Scan for the cell matching the given text and deliver its (X, Y) coordinate at center. 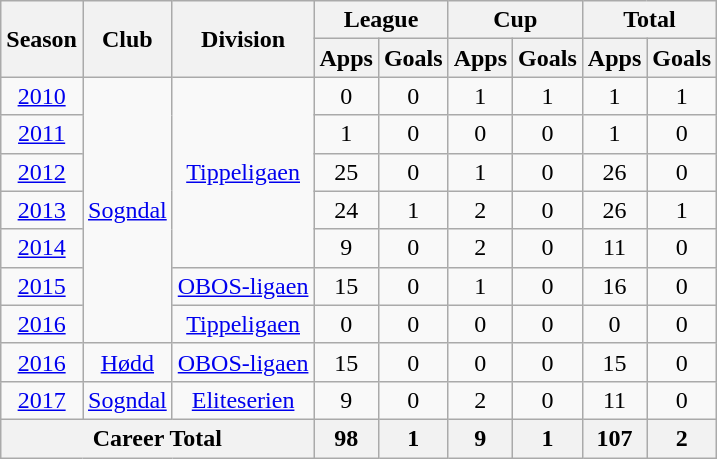
2013 (42, 210)
League (381, 20)
107 (614, 438)
2011 (42, 134)
2015 (42, 286)
24 (346, 210)
Club (127, 39)
2017 (42, 400)
Career Total (158, 438)
25 (346, 172)
Hødd (127, 362)
Season (42, 39)
Cup (515, 20)
Eliteserien (243, 400)
Total (649, 20)
98 (346, 438)
2010 (42, 96)
Division (243, 39)
2014 (42, 248)
16 (614, 286)
2012 (42, 172)
